Detect which cell encompasses the target text, then output its (X, Y) center coordinate. 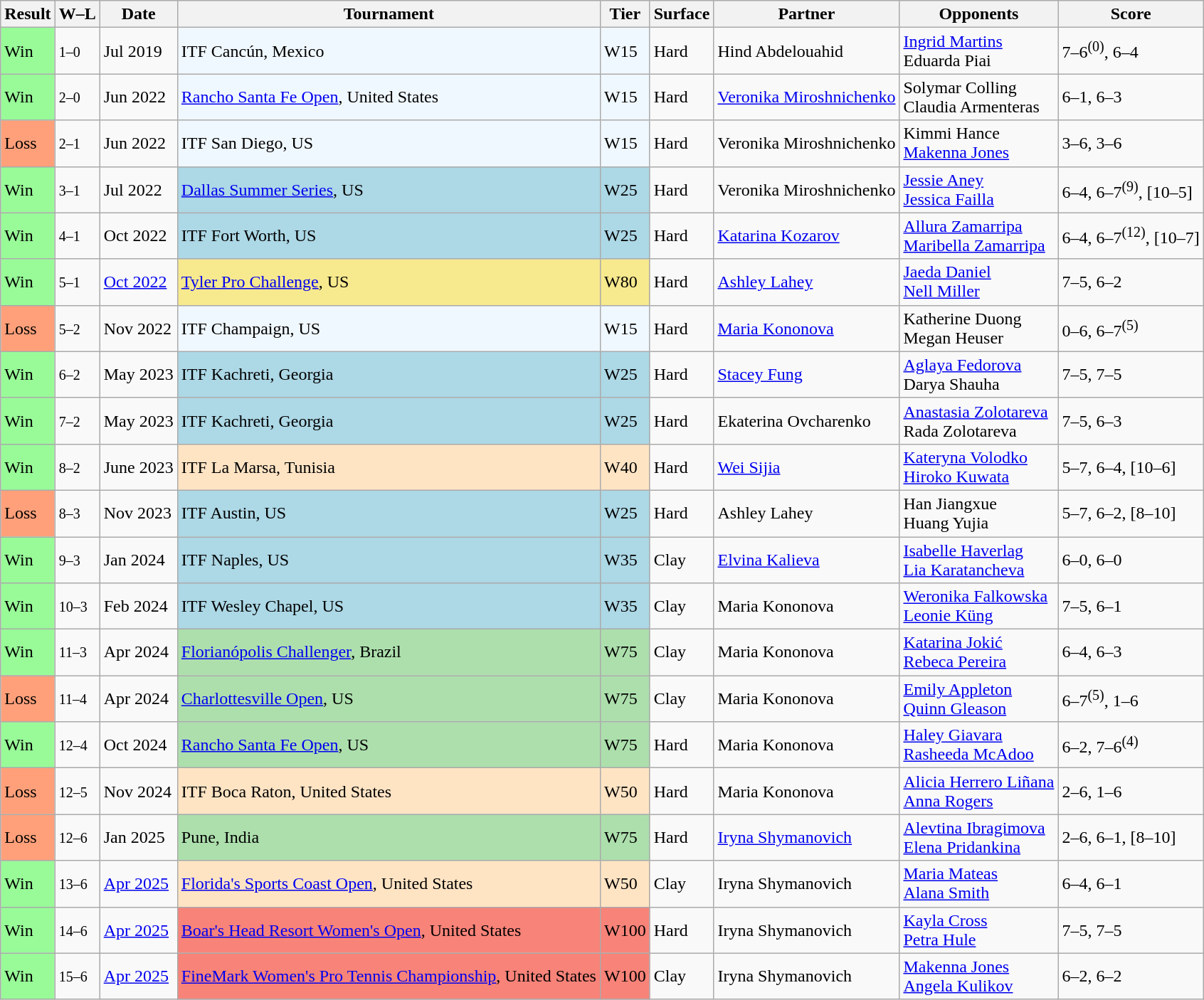
Jaeda Daniel Nell Miller (979, 282)
Stacey Fung (807, 374)
ITF Boca Raton, United States (389, 791)
Wei Sijia (807, 467)
Solymar Colling Claudia Armenteras (979, 97)
11–3 (77, 653)
Aglaya Fedorova Darya Shauha (979, 374)
Charlottesville Open, US (389, 698)
13–6 (77, 883)
8–2 (77, 467)
0–6, 6–7(5) (1131, 329)
Feb 2024 (138, 606)
6–1, 6–3 (1131, 97)
Rancho Santa Fe Open, US (389, 745)
Elvina Kalieva (807, 559)
Haley Giavara Rasheeda McAdoo (979, 745)
ITF Austin, US (389, 514)
W80 (625, 282)
Date (138, 14)
Pune, India (389, 838)
6–4, 6–3 (1131, 653)
6–4, 6–7(12), [10–7] (1131, 236)
Jessie Aney Jessica Failla (979, 189)
6–2 (77, 374)
5–7, 6–4, [10–6] (1131, 467)
6–4, 6–7(9), [10–5] (1131, 189)
Ingrid Martins Eduarda Piai (979, 51)
14–6 (77, 930)
ITF Fort Worth, US (389, 236)
1–0 (77, 51)
Jul 2019 (138, 51)
Makenna Jones Angela Kulikov (979, 976)
Alevtina Ibragimova Elena Pridankina (979, 838)
ITF Champaign, US (389, 329)
ITF Naples, US (389, 559)
2–6, 1–6 (1131, 791)
7–2 (77, 421)
Nov 2022 (138, 329)
12–6 (77, 838)
Tyler Pro Challenge, US (389, 282)
Allura Zamarripa Maribella Zamarripa (979, 236)
2–0 (77, 97)
3–6, 3–6 (1131, 144)
Kayla Cross Petra Hule (979, 930)
Partner (807, 14)
2–6, 6–1, [8–10] (1131, 838)
Katarina Jokić Rebeca Pereira (979, 653)
Boar's Head Resort Women's Open, United States (389, 930)
FineMark Women's Pro Tennis Championship, United States (389, 976)
Maria Mateas Alana Smith (979, 883)
Jan 2024 (138, 559)
Surface (682, 14)
6–7(5), 1–6 (1131, 698)
Dallas Summer Series, US (389, 189)
6–2, 7–6(4) (1131, 745)
Hind Abdelouahid (807, 51)
Kateryna Volodko Hiroko Kuwata (979, 467)
3–1 (77, 189)
Han Jiangxue Huang Yujia (979, 514)
ITF La Marsa, Tunisia (389, 467)
ITF Wesley Chapel, US (389, 606)
Tournament (389, 14)
4–1 (77, 236)
Jan 2025 (138, 838)
Ekaterina Ovcharenko (807, 421)
7–5, 6–1 (1131, 606)
Weronika Falkowska Leonie Küng (979, 606)
5–1 (77, 282)
5–7, 6–2, [8–10] (1131, 514)
7–5, 6–2 (1131, 282)
Rancho Santa Fe Open, United States (389, 97)
Result (28, 14)
10–3 (77, 606)
Nov 2024 (138, 791)
Kimmi Hance Makenna Jones (979, 144)
5–2 (77, 329)
6–2, 6–2 (1131, 976)
6–0, 6–0 (1131, 559)
12–5 (77, 791)
Score (1131, 14)
Nov 2023 (138, 514)
2–1 (77, 144)
Anastasia Zolotareva Rada Zolotareva (979, 421)
Katherine Duong Megan Heuser (979, 329)
W–L (77, 14)
Tier (625, 14)
11–4 (77, 698)
Emily Appleton Quinn Gleason (979, 698)
7–6(0), 6–4 (1131, 51)
6–4, 6–1 (1131, 883)
Oct 2024 (138, 745)
8–3 (77, 514)
Jul 2022 (138, 189)
ITF San Diego, US (389, 144)
Isabelle Haverlag Lia Karatancheva (979, 559)
Katarina Kozarov (807, 236)
Alicia Herrero Liñana Anna Rogers (979, 791)
12–4 (77, 745)
Florida's Sports Coast Open, United States (389, 883)
June 2023 (138, 467)
Florianópolis Challenger, Brazil (389, 653)
15–6 (77, 976)
W40 (625, 467)
ITF Cancún, Mexico (389, 51)
9–3 (77, 559)
7–5, 6–3 (1131, 421)
Opponents (979, 14)
